Determine the [x, y] coordinate at the center of the cell enclosing the given text.  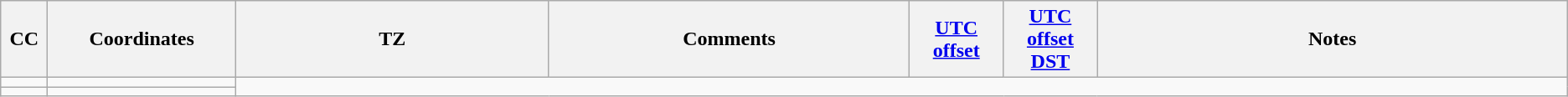
CC [24, 39]
Notes [1332, 39]
UTC offset DST [1050, 39]
UTC offset [957, 39]
TZ [392, 39]
Coordinates [142, 39]
Comments [729, 39]
